Extract the (x, y) coordinate from the center of the cell holding the provided text.  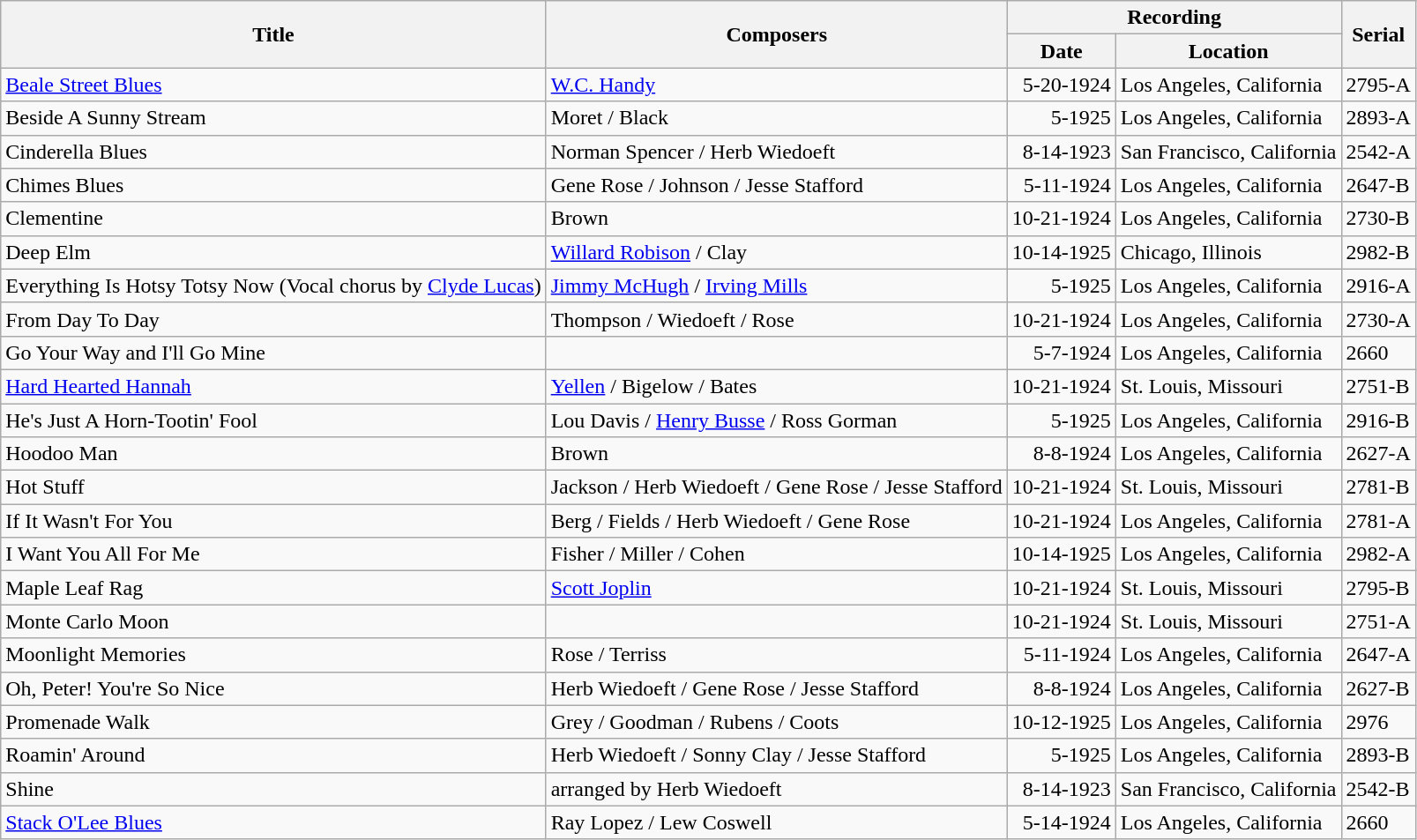
Scott Joplin (776, 588)
Jimmy McHugh / Irving Mills (776, 286)
Ray Lopez / Lew Coswell (776, 822)
Grey / Goodman / Rubens / Coots (776, 722)
Everything Is Hotsy Totsy Now (Vocal chorus by Clyde Lucas) (273, 286)
5-7-1924 (1062, 353)
Clementine (273, 219)
Chicago, Illinois (1228, 252)
2976 (1378, 722)
He's Just A Horn-Tootin' Fool (273, 420)
2916-A (1378, 286)
Moret / Black (776, 118)
2730-B (1378, 219)
Chimes Blues (273, 185)
Beside A Sunny Stream (273, 118)
Moonlight Memories (273, 655)
Oh, Peter! You're So Nice (273, 688)
2627-B (1378, 688)
Hot Stuff (273, 487)
Fisher / Miller / Cohen (776, 554)
2647-A (1378, 655)
2542-A (1378, 152)
Date (1062, 51)
Serial (1378, 34)
2893-A (1378, 118)
Thompson / Wiedoeft / Rose (776, 319)
2916-B (1378, 420)
Gene Rose / Johnson / Jesse Stafford (776, 185)
2893-B (1378, 755)
Willard Robison / Clay (776, 252)
2730-A (1378, 319)
5-20-1924 (1062, 85)
2647-B (1378, 185)
From Day To Day (273, 319)
Composers (776, 34)
Promenade Walk (273, 722)
If It Wasn't For You (273, 521)
Hoodoo Man (273, 454)
W.C. Handy (776, 85)
Go Your Way and I'll Go Mine (273, 353)
Norman Spencer / Herb Wiedoeft (776, 152)
2795-B (1378, 588)
Maple Leaf Rag (273, 588)
Beale Street Blues (273, 85)
2751-B (1378, 386)
2781-A (1378, 521)
Location (1228, 51)
Stack O'Lee Blues (273, 822)
2751-A (1378, 621)
Jackson / Herb Wiedoeft / Gene Rose / Jesse Stafford (776, 487)
Rose / Terriss (776, 655)
2982-B (1378, 252)
Shine (273, 789)
10-12-1925 (1062, 722)
I Want You All For Me (273, 554)
Berg / Fields / Herb Wiedoeft / Gene Rose (776, 521)
Deep Elm (273, 252)
Monte Carlo Moon (273, 621)
Recording (1175, 18)
Roamin' Around (273, 755)
Herb Wiedoeft / Gene Rose / Jesse Stafford (776, 688)
2982-A (1378, 554)
2627-A (1378, 454)
Lou Davis / Henry Busse / Ross Gorman (776, 420)
Title (273, 34)
Herb Wiedoeft / Sonny Clay / Jesse Stafford (776, 755)
2781-B (1378, 487)
2542-B (1378, 789)
Cinderella Blues (273, 152)
arranged by Herb Wiedoeft (776, 789)
2795-A (1378, 85)
Hard Hearted Hannah (273, 386)
Yellen / Bigelow / Bates (776, 386)
5-14-1924 (1062, 822)
